Return [X, Y] of the center of cell containing provided text 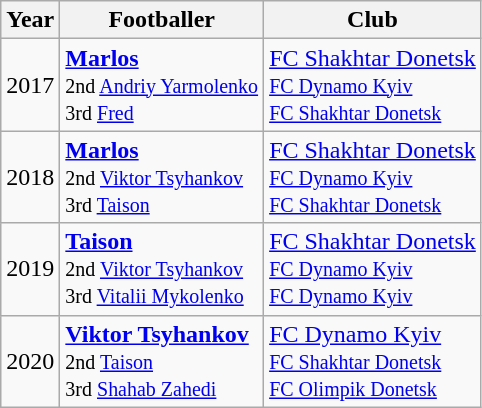
Taison 2nd Viktor Tsyhankov 3rd Vitalii Mykolenko [162, 269]
FC Dynamo KyivFC Shakhtar DonetskFC Olimpik Donetsk [373, 361]
Year [30, 20]
Marlos 2nd Viktor Tsyhankov 3rd Taison [162, 177]
Footballer [162, 20]
2018 [30, 177]
2017 [30, 85]
2020 [30, 361]
FC Shakhtar DonetskFC Dynamo KyivFC Dynamo Kyiv [373, 269]
Marlos 2nd Andriy Yarmolenko 3rd Fred [162, 85]
Viktor Tsyhankov 2nd Taison 3rd Shahab Zahedi [162, 361]
2019 [30, 269]
Club [373, 20]
